Detect which cell encompasses the target text, then output its [X, Y] center coordinate. 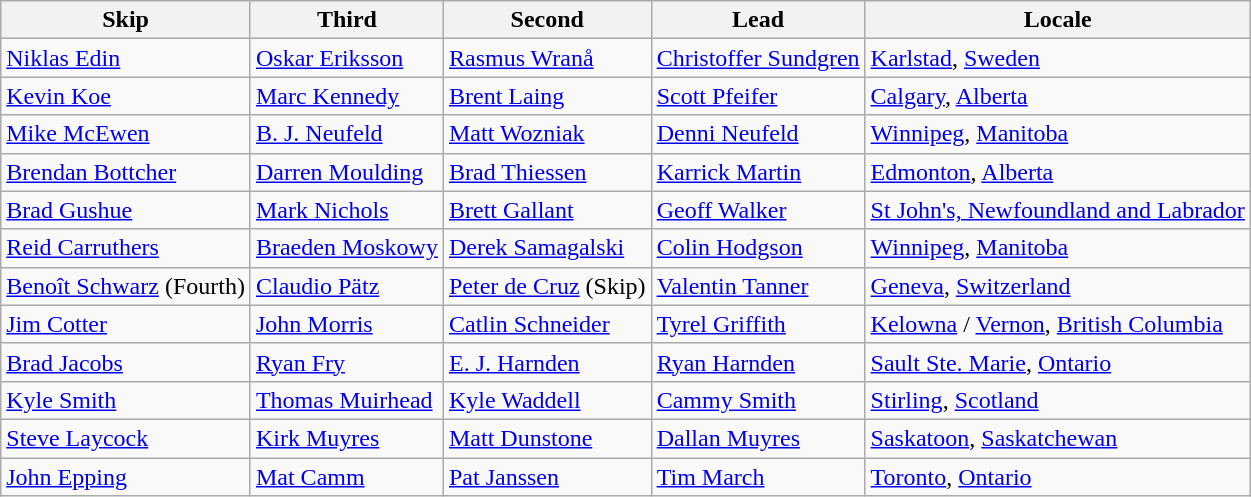
E. J. Harnden [547, 362]
Tim March [758, 477]
Denni Neufeld [758, 134]
St John's, Newfoundland and Labrador [1058, 210]
Oskar Eriksson [346, 58]
John Epping [126, 477]
Jim Cotter [126, 324]
Stirling, Scotland [1058, 400]
Second [547, 20]
Marc Kennedy [346, 96]
Brett Gallant [547, 210]
Skip [126, 20]
Calgary, Alberta [1058, 96]
Pat Janssen [547, 477]
Benoît Schwarz (Fourth) [126, 286]
Geneva, Switzerland [1058, 286]
Scott Pfeifer [758, 96]
Kelowna / Vernon, British Columbia [1058, 324]
Mike McEwen [126, 134]
Rasmus Wranå [547, 58]
Niklas Edin [126, 58]
Lead [758, 20]
Christoffer Sundgren [758, 58]
Brad Thiessen [547, 172]
Derek Samagalski [547, 248]
Brad Gushue [126, 210]
Edmonton, Alberta [1058, 172]
Karlstad, Sweden [1058, 58]
Dallan Muyres [758, 438]
Karrick Martin [758, 172]
Kyle Waddell [547, 400]
Brendan Bottcher [126, 172]
Sault Ste. Marie, Ontario [1058, 362]
Saskatoon, Saskatchewan [1058, 438]
Kevin Koe [126, 96]
Claudio Pätz [346, 286]
Matt Wozniak [547, 134]
B. J. Neufeld [346, 134]
Toronto, Ontario [1058, 477]
Peter de Cruz (Skip) [547, 286]
John Morris [346, 324]
Brad Jacobs [126, 362]
Catlin Schneider [547, 324]
Mat Camm [346, 477]
Mark Nichols [346, 210]
Brent Laing [547, 96]
Kirk Muyres [346, 438]
Ryan Harnden [758, 362]
Braeden Moskowy [346, 248]
Ryan Fry [346, 362]
Geoff Walker [758, 210]
Tyrel Griffith [758, 324]
Thomas Muirhead [346, 400]
Third [346, 20]
Reid Carruthers [126, 248]
Matt Dunstone [547, 438]
Darren Moulding [346, 172]
Steve Laycock [126, 438]
Kyle Smith [126, 400]
Locale [1058, 20]
Valentin Tanner [758, 286]
Cammy Smith [758, 400]
Colin Hodgson [758, 248]
